Scan for the cell matching the given text and deliver its [X, Y] coordinate at center. 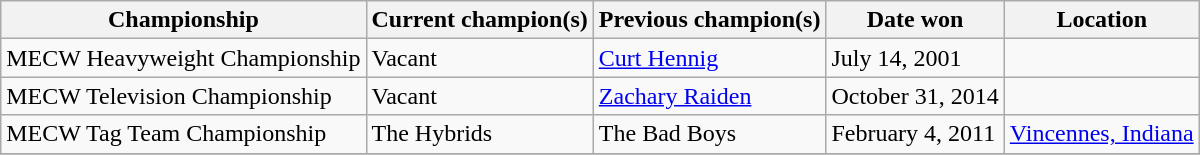
The Hybrids [480, 134]
MECW Tag Team Championship [184, 134]
Championship [184, 20]
Previous champion(s) [710, 20]
Current champion(s) [480, 20]
MECW Heavyweight Championship [184, 58]
Curt Hennig [710, 58]
Zachary Raiden [710, 96]
Location [1102, 20]
Date won [915, 20]
July 14, 2001 [915, 58]
February 4, 2011 [915, 134]
The Bad Boys [710, 134]
Vincennes, Indiana [1102, 134]
October 31, 2014 [915, 96]
MECW Television Championship [184, 96]
